Locate the cell with the specified text and output its (X, Y) center coordinate. 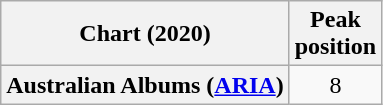
8 (335, 85)
Chart (2020) (145, 34)
Peakposition (335, 34)
Australian Albums (ARIA) (145, 85)
